Scan for the cell matching the given text and deliver its [x, y] coordinate at center. 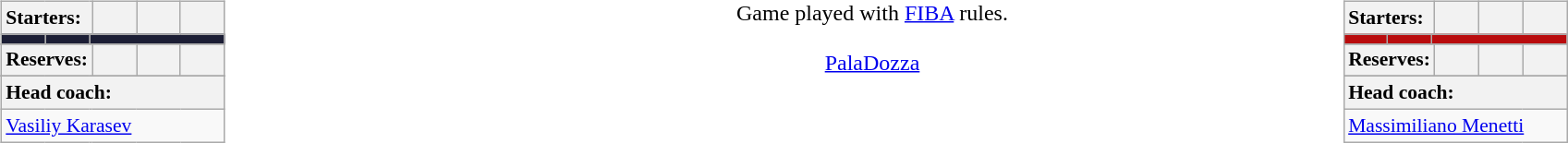
Vasiliy Karasev [113, 125]
Massimiliano Menetti [1455, 125]
